Detect which cell encompasses the target text, then output its (X, Y) center coordinate. 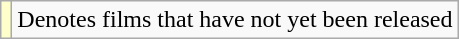
Denotes films that have not yet been released (235, 20)
